For the text-containing cell, return its midpoint in (x, y) coordinate format. 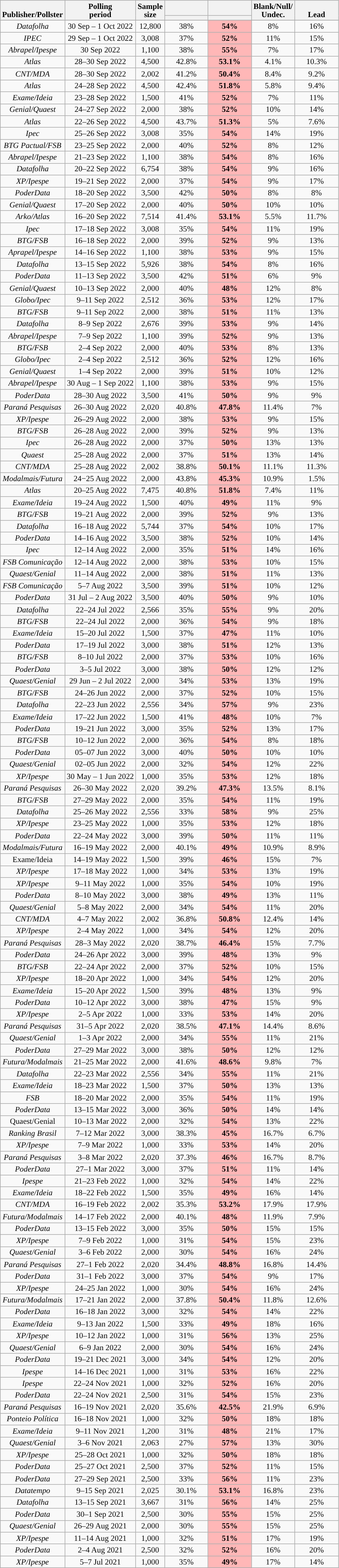
41.2% (186, 74)
11.7% (316, 217)
27–29 Mar 2022 (100, 1050)
27% (186, 1443)
10–13 Mar 2022 (100, 1121)
27–1 Feb 2022 (100, 1264)
05–07 Jun 2022 (100, 753)
13–15 Feb 2022 (100, 1229)
13–15 Mar 2022 (100, 1110)
19–21 Dec 2021 (100, 1360)
22–24 May 2022 (100, 836)
8–9 Sep 2022 (100, 324)
Ponteio Política (33, 1419)
5–7 Jul 2021 (100, 1562)
Aprapel/Ipespe (33, 252)
45.3% (230, 478)
2,566 (150, 610)
FSB (33, 1097)
38.5% (186, 1026)
13.5% (273, 788)
18–22 Feb 2022 (100, 1193)
25–26 May 2022 (100, 812)
11.9% (273, 1217)
22–23 Jun 2022 (100, 704)
21–23 Sep 2022 (100, 157)
21.9% (273, 1407)
11.3% (316, 467)
Ranking Brasil (33, 1133)
48.8% (230, 1264)
38.7% (186, 943)
4–7 May 2022 (100, 919)
21–23 Feb 2022 (100, 1181)
1,200 (150, 1431)
9–11 Nov 2021 (100, 1431)
7–9 Feb 2022 (100, 1240)
3–5 Jul 2022 (100, 669)
3,667 (150, 1502)
25–27 Oct 2021 (100, 1466)
50.8% (230, 919)
22–23 Mar 2022 (100, 1074)
1.5% (316, 478)
BTG Pactual/FSB (33, 145)
26–29 Aug 2022 (100, 419)
37.8% (186, 1300)
2,063 (150, 1443)
Quaest (33, 455)
42.4% (186, 85)
47.3% (230, 788)
Samplesize (150, 10)
53.2% (230, 1205)
28–3 May 2022 (100, 943)
7–9 Mar 2022 (100, 1146)
27–29 Sep 2021 (100, 1479)
19–21 Aug 2022 (100, 514)
Arko/Atlas (33, 217)
42.5% (230, 1407)
5–8 May 2022 (100, 907)
30 Sep 2022 (100, 50)
12.6% (316, 1300)
27–29 May 2022 (100, 800)
1–4 Sep 2022 (100, 371)
35.6% (186, 1407)
17–18 Sep 2022 (100, 228)
4.1% (273, 62)
17–18 May 2022 (100, 871)
16–18 Nov 2021 (100, 1419)
26–30 Aug 2022 (100, 407)
17–21 Jan 2022 (100, 1300)
8.4% (273, 74)
47.1% (230, 1026)
8.1% (316, 788)
18–23 Mar 2022 (100, 1086)
43.7% (186, 121)
2,676 (150, 324)
15–20 Jul 2022 (100, 633)
18–20 Apr 2022 (100, 979)
8.6% (316, 1026)
2,025 (150, 1490)
Lead (316, 10)
30.1% (186, 1490)
7.4% (273, 491)
19–21 Sep 2022 (100, 181)
7.6% (316, 121)
11–14 Aug 2021 (100, 1538)
22–26 Sep 2022 (100, 121)
16–19 May 2022 (100, 847)
50.1% (230, 467)
26–29 Aug 2021 (100, 1526)
IPEC (33, 38)
10–12 Jan 2022 (100, 1336)
23–28 Sep 2022 (100, 98)
38.8% (186, 467)
14–16 Sep 2022 (100, 252)
13–15 Sep 2022 (100, 264)
29 Jun – 2 Jul 2022 (100, 681)
46.4% (230, 943)
14–17 Feb 2022 (100, 1217)
7–12 Mar 2022 (100, 1133)
7,514 (150, 217)
8.9% (316, 847)
7.7% (316, 943)
23–25 Sep 2022 (100, 145)
10.3% (316, 62)
29 Sep – 1 Oct 2022 (100, 38)
9.8% (273, 1062)
6,754 (150, 169)
Pollingperiod (100, 10)
16–19 Nov 2021 (100, 1407)
16–20 Sep 2022 (100, 217)
10–12 Apr 2022 (100, 1003)
9.2% (316, 74)
11.8% (273, 1300)
24–25 Jan 2022 (100, 1288)
11–14 Aug 2022 (100, 574)
47.8% (230, 407)
8.7% (316, 1157)
19–24 Aug 2022 (100, 502)
19–21 Jun 2022 (100, 728)
25–28 Oct 2021 (100, 1455)
2–4 Aug 2021 (100, 1550)
22–24 Apr 2022 (100, 967)
10–13 Sep 2022 (100, 288)
16–19 Feb 2022 (100, 1205)
9–15 Sep 2021 (100, 1490)
5.8% (273, 85)
12,800 (150, 26)
18–20 Sep 2022 (100, 193)
28–30 Aug 2022 (100, 395)
1–3 Apr 2022 (100, 1038)
34.4% (186, 1264)
9–11 May 2022 (100, 883)
20–25 Aug 2022 (100, 491)
8–10 Jul 2022 (100, 657)
36.8% (186, 919)
3–6 Feb 2022 (100, 1253)
14–16 Aug 2022 (100, 538)
24–27 Sep 2022 (100, 110)
48.6% (230, 1062)
11.1% (273, 467)
58% (230, 812)
3–8 Mar 2022 (100, 1157)
5–7 Aug 2022 (100, 586)
24–26 Jun 2022 (100, 693)
24–28 Sep 2022 (100, 85)
35.3% (186, 1205)
31–1 Feb 2022 (100, 1276)
41.6% (186, 1062)
5% (273, 121)
21–25 Mar 2022 (100, 1062)
25–26 Sep 2022 (100, 134)
23–25 May 2022 (100, 824)
18–20 Mar 2022 (100, 1097)
11–13 Sep 2022 (100, 276)
31 Jul – 2 Aug 2022 (100, 598)
42.8% (186, 62)
17–19 Jul 2022 (100, 645)
2–4 May 2022 (100, 931)
5,744 (150, 527)
17–20 Sep 2022 (100, 205)
10–12 Jun 2022 (100, 740)
30 Aug – 1 Sep 2022 (100, 384)
17–22 Jun 2022 (100, 717)
15–20 Apr 2022 (100, 990)
16–18 Sep 2022 (100, 241)
13–15 Sep 2021 (100, 1502)
43.8% (186, 478)
9.4% (316, 85)
30 Sep – 1 Oct 2022 (100, 26)
11.4% (273, 407)
41.4% (186, 217)
7,475 (150, 491)
6.9% (316, 1407)
12.4% (273, 919)
5,926 (150, 264)
6% (273, 276)
5.5% (273, 217)
7–9 Sep 2022 (100, 336)
02–05 Jun 2022 (100, 764)
7.9% (316, 1217)
31–5 Apr 2022 (100, 1026)
16–18 Aug 2022 (100, 527)
24–26 Apr 2022 (100, 954)
Publisher/Pollster (33, 10)
39.2% (186, 788)
37.3% (186, 1157)
24−25 Aug 2022 (100, 478)
30–1 Sep 2021 (100, 1514)
20–22 Sep 2022 (100, 169)
Blank/Null/Undec. (273, 10)
16–18 Jan 2022 (100, 1312)
14–19 May 2022 (100, 860)
45% (230, 1133)
6–9 Jan 2022 (100, 1347)
27–1 Mar 2022 (100, 1169)
30 May – 1 Jun 2022 (100, 776)
51.3% (230, 121)
3–6 Nov 2021 (100, 1443)
38.3% (186, 1133)
Datatempo (33, 1490)
9–13 Jan 2022 (100, 1324)
6.7% (316, 1133)
2–5 Apr 2022 (100, 1014)
8–10 May 2022 (100, 895)
26–30 May 2022 (100, 788)
14–16 Dec 2021 (100, 1372)
